Output the (X, Y) coordinate of the center of the cell containing the given text.  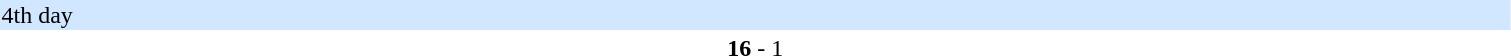
4th day (756, 15)
